From the cell containing the given text, extract its center point as [x, y] coordinate. 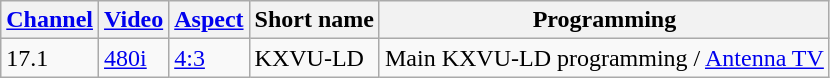
Main KXVU-LD programming / Antenna TV [604, 58]
Channel [50, 20]
KXVU-LD [314, 58]
Programming [604, 20]
Aspect [209, 20]
4:3 [209, 58]
480i [134, 58]
Short name [314, 20]
Video [134, 20]
17.1 [50, 58]
